Capture the cell that displays the provided text and extract its (X, Y) central coordinate. 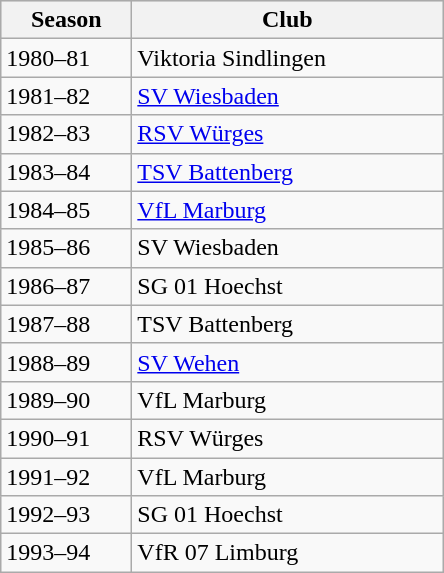
SV Wehen (288, 362)
Club (288, 20)
Season (66, 20)
1982–83 (66, 134)
1981–82 (66, 96)
1989–90 (66, 400)
1984–85 (66, 210)
VfR 07 Limburg (288, 553)
1980–81 (66, 58)
1993–94 (66, 553)
1992–93 (66, 515)
1990–91 (66, 438)
Viktoria Sindlingen (288, 58)
1983–84 (66, 172)
1987–88 (66, 324)
1991–92 (66, 477)
1986–87 (66, 286)
1985–86 (66, 248)
1988–89 (66, 362)
